Find where the given text appears and provide that cell's center as (X, Y) coordinate. 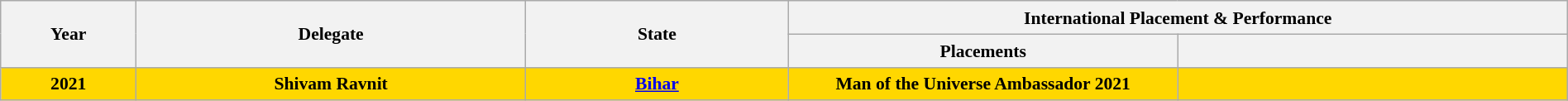
Bihar (657, 84)
Placements (982, 50)
Delegate (331, 34)
2021 (69, 84)
Man of the Universe Ambassador 2021 (982, 84)
State (657, 34)
Year (69, 34)
International Placement & Performance (1178, 17)
Shivam Ravnit (331, 84)
